From the cell containing the given text, extract its center point as (x, y) coordinate. 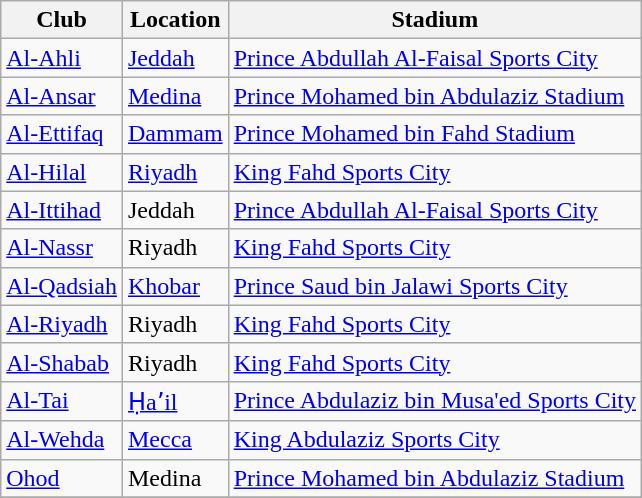
Mecca (175, 440)
Al-Riyadh (62, 324)
Al-Shabab (62, 362)
Al-Nassr (62, 248)
Prince Abdulaziz bin Musa'ed Sports City (434, 401)
Prince Saud bin Jalawi Sports City (434, 286)
Stadium (434, 20)
King Abdulaziz Sports City (434, 440)
Al-Ittihad (62, 210)
Prince Mohamed bin Fahd Stadium (434, 134)
Ohod (62, 478)
Al-Ahli (62, 58)
Location (175, 20)
Al-Hilal (62, 172)
Khobar (175, 286)
Al-Qadsiah (62, 286)
Ḥaʼil (175, 401)
Al-Ettifaq (62, 134)
Club (62, 20)
Al-Ansar (62, 96)
Dammam (175, 134)
Al-Tai (62, 401)
Al-Wehda (62, 440)
